Determine the (x, y) coordinate at the center of the cell enclosing the given text.  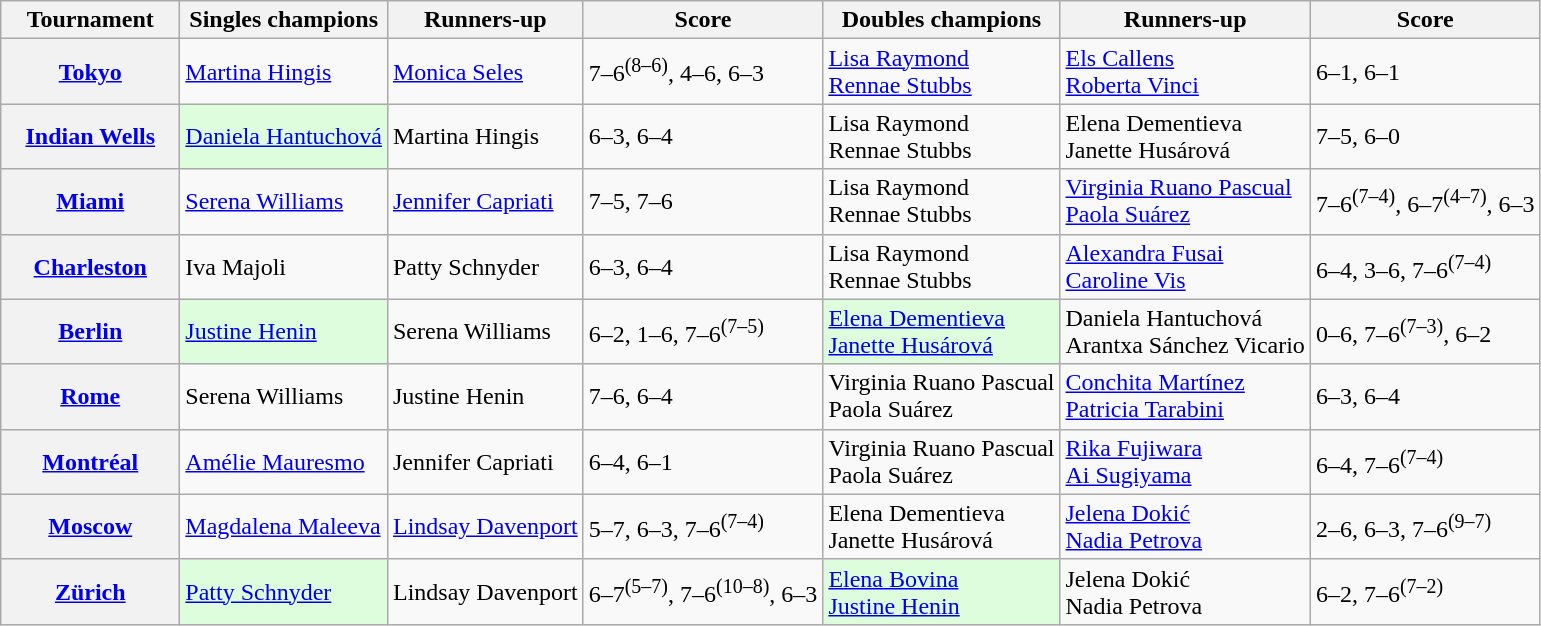
6–4, 3–6, 7–6(7–4) (1425, 266)
6–4, 6–1 (703, 462)
Moscow (90, 526)
Iva Majoli (284, 266)
Els Callens Roberta Vinci (1185, 72)
Tokyo (90, 72)
Singles champions (284, 20)
7–6(8–6), 4–6, 6–3 (703, 72)
Elena Bovina Justine Henin (942, 592)
Berlin (90, 332)
Indian Wells (90, 136)
7–5, 7–6 (703, 202)
7–5, 6–0 (1425, 136)
Doubles champions (942, 20)
6–1, 6–1 (1425, 72)
Monica Seles (485, 72)
6–2, 7–6(7–2) (1425, 592)
Daniela Hantuchová (284, 136)
Charleston (90, 266)
7–6(7–4), 6–7(4–7), 6–3 (1425, 202)
6–4, 7–6(7–4) (1425, 462)
Conchita Martínez Patricia Tarabini (1185, 396)
Tournament (90, 20)
Rika Fujiwara Ai Sugiyama (1185, 462)
5–7, 6–3, 7–6(7–4) (703, 526)
Amélie Mauresmo (284, 462)
6–2, 1–6, 7–6(7–5) (703, 332)
Magdalena Maleeva (284, 526)
Montréal (90, 462)
Zürich (90, 592)
Miami (90, 202)
Daniela Hantuchová Arantxa Sánchez Vicario (1185, 332)
7–6, 6–4 (703, 396)
Alexandra Fusai Caroline Vis (1185, 266)
2–6, 6–3, 7–6(9–7) (1425, 526)
0–6, 7–6(7–3), 6–2 (1425, 332)
6–7(5–7), 7–6(10–8), 6–3 (703, 592)
Rome (90, 396)
